Provide the [x, y] coordinate of the cell's center where the given text is located.  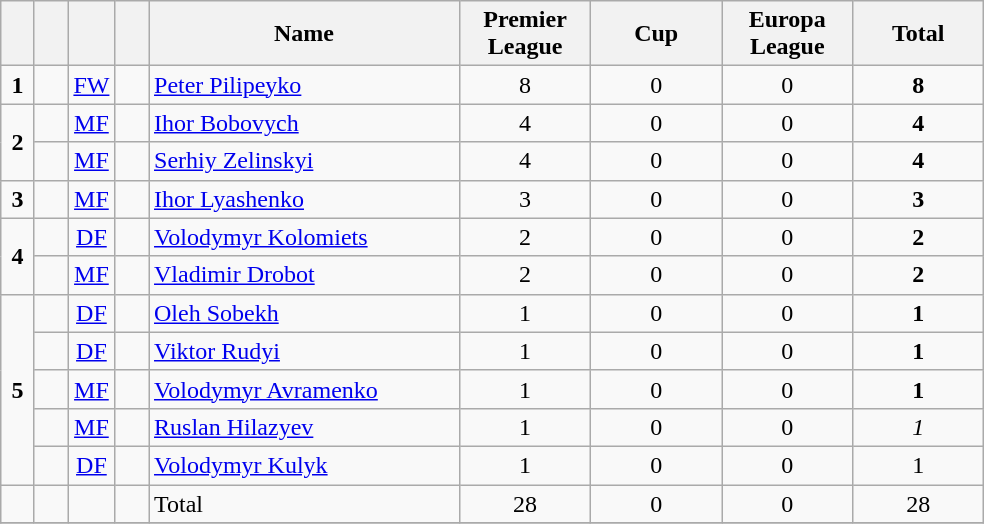
Peter Pilipeyko [304, 85]
Oleh Sobekh [304, 313]
Ruslan Hilazyev [304, 427]
Cup [656, 34]
Premier League [526, 34]
Volodymyr Kulyk [304, 465]
5 [18, 389]
Viktor Rudyi [304, 351]
Volodymyr Avramenko [304, 389]
Name [304, 34]
Ihor Lyashenko [304, 199]
Volodymyr Kolomiets [304, 237]
FW [92, 85]
Vladimir Drobot [304, 275]
Serhiy Zelinskyi [304, 161]
Ihor Bobovych [304, 123]
Europa League [788, 34]
